Detect which cell encompasses the target text, then output its [X, Y] center coordinate. 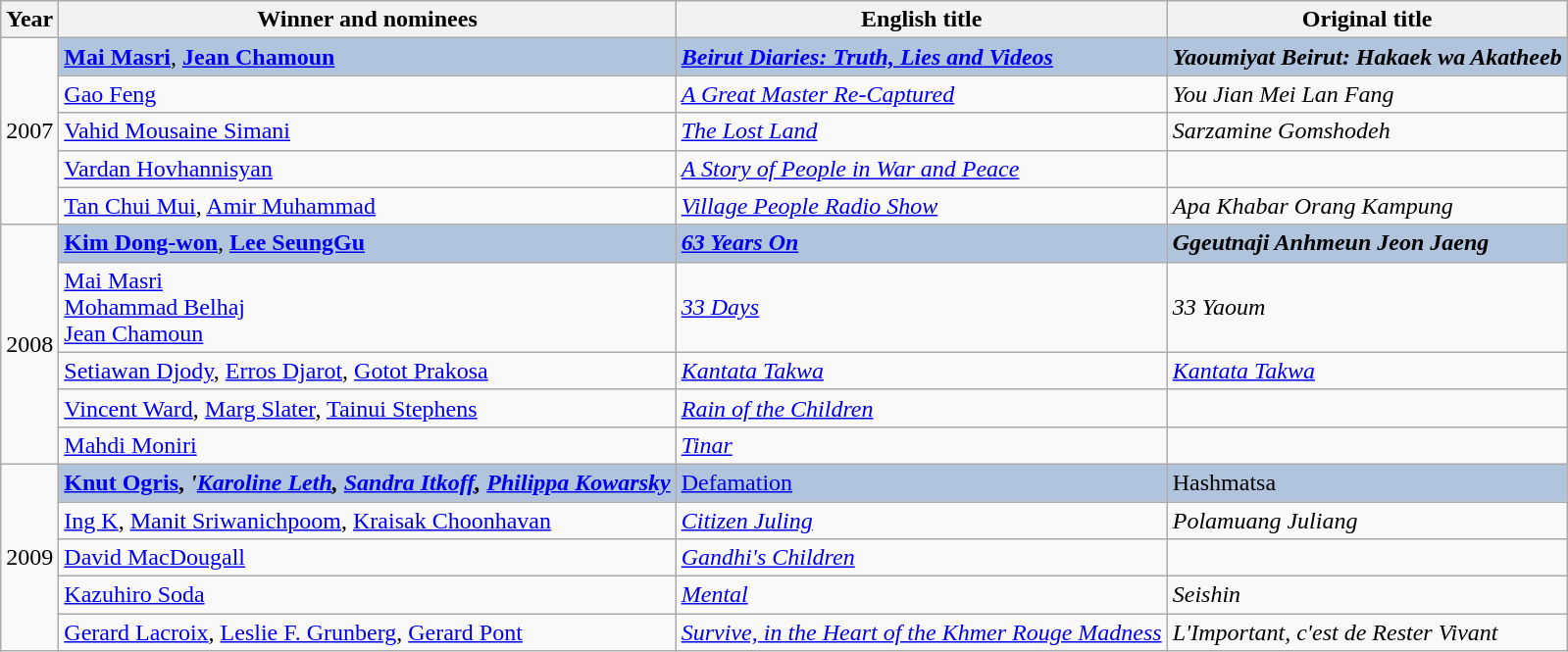
The Lost Land [922, 131]
Mai Masri, Jean Chamoun [367, 57]
You Jian Mei Lan Fang [1367, 94]
English title [922, 20]
Village People Radio Show [922, 206]
A Great Master Re-Captured [922, 94]
Ing K, Manit Sriwanichpoom, Kraisak Choonhavan [367, 521]
Seishin [1367, 595]
Setiawan Djody, Erros Djarot, Gotot Prakosa [367, 371]
Tan Chui Mui, Amir Muhammad [367, 206]
Gerard Lacroix, Leslie F. Grunberg, Gerard Pont [367, 632]
Defamation [922, 482]
Beirut Diaries: Truth, Lies and Videos [922, 57]
Knut Ogris, 'Karoline Leth, Sandra Itkoff, Philippa Kowarsky [367, 482]
Apa Khabar Orang Kampung [1367, 206]
Rain of the Children [922, 408]
A Story of People in War and Peace [922, 169]
Vincent Ward, Marg Slater, Tainui Stephens [367, 408]
33 Days [922, 307]
2007 [29, 131]
Gandhi's Children [922, 558]
Gao Feng [367, 94]
Polamuang Juliang [1367, 521]
Survive, in the Heart of the Khmer Rouge Madness [922, 632]
63 Years On [922, 243]
Mai Masri Mohammad Belhaj Jean Chamoun [367, 307]
Hashmatsa [1367, 482]
Winner and nominees [367, 20]
Mental [922, 595]
2009 [29, 557]
Mahdi Moniri [367, 445]
L'Important, c'est de Rester Vivant [1367, 632]
Kazuhiro Soda [367, 595]
Vardan Hovhannisyan [367, 169]
Tinar [922, 445]
2008 [29, 344]
Citizen Juling [922, 521]
David MacDougall [367, 558]
Yaoumiyat Beirut: Hakaek wa Akatheeb [1367, 57]
Ggeutnaji Anhmeun Jeon Jaeng [1367, 243]
Sarzamine Gomshodeh [1367, 131]
Original title [1367, 20]
33 Yaoum [1367, 307]
Kim Dong-won, Lee SeungGu [367, 243]
Year [29, 20]
Vahid Mousaine Simani [367, 131]
